Locate the cell with the specified text and output its (x, y) center coordinate. 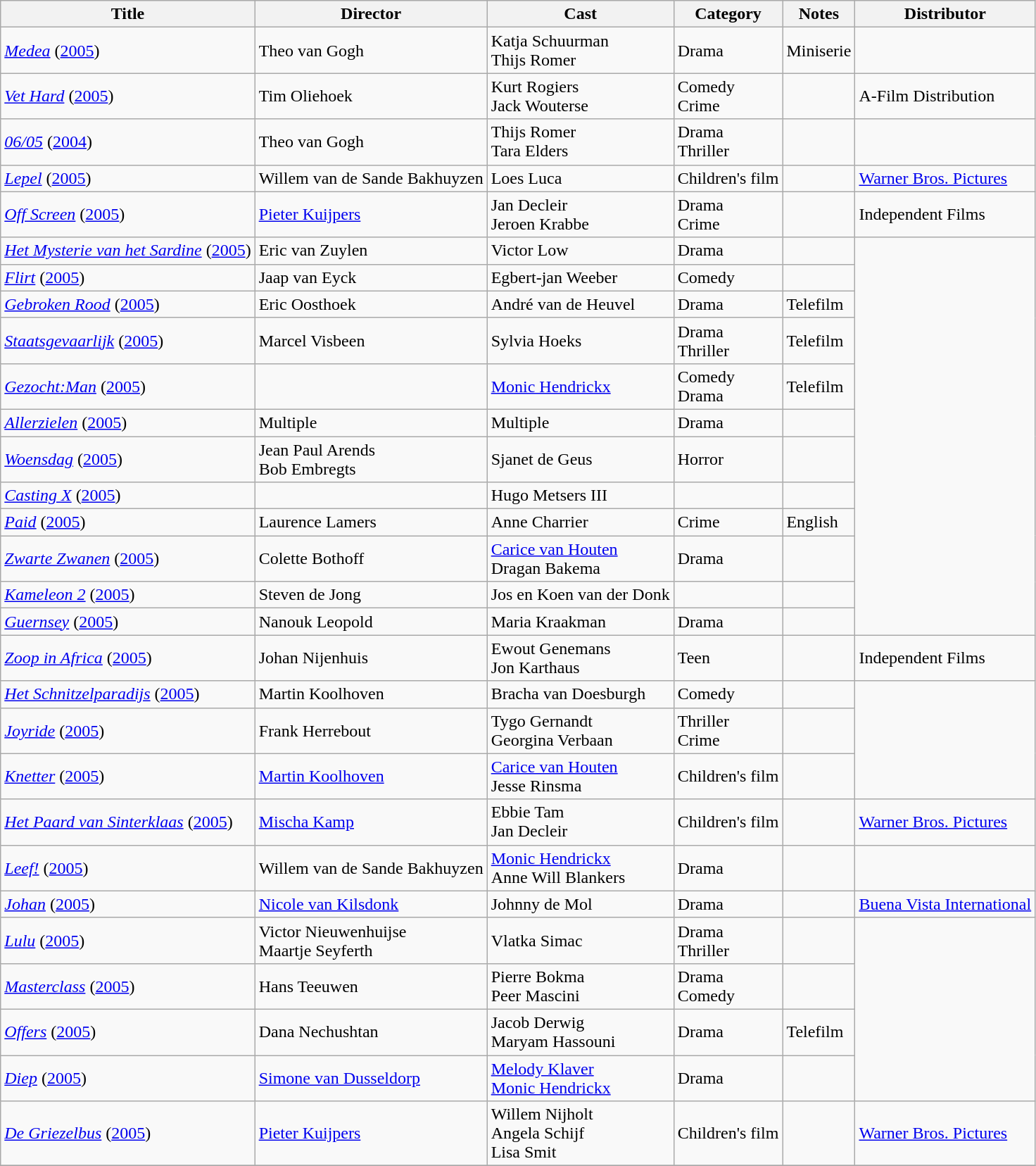
ComedyDrama (728, 386)
Joyride (2005) (128, 731)
Offers (2005) (128, 1032)
Tim Oliehoek (371, 96)
Gebroken Rood (2005) (128, 304)
Marcel Visbeen (371, 341)
Bracha van Doesburgh (580, 694)
A-Film Distribution (945, 96)
Pierre BokmaPeer Mascini (580, 986)
Category (728, 14)
Jos en Koen van der Donk (580, 595)
Guernsey (2005) (128, 622)
Johan (2005) (128, 904)
Sjanet de Geus (580, 459)
Hugo Metsers III (580, 496)
Frank Herrebout (371, 731)
Carice van HoutenJesse Rinsma (580, 776)
Medea (2005) (128, 51)
Hans Teeuwen (371, 986)
Notes (819, 14)
ComedyCrime (728, 96)
Egbert-jan Weeber (580, 277)
Maria Kraakman (580, 622)
Distributor (945, 14)
Zwarte Zwanen (2005) (128, 559)
Crime (728, 522)
Mischa Kamp (371, 822)
Loes Luca (580, 178)
Jan DecleirJeroen Krabbe (580, 214)
Cast (580, 14)
Title (128, 14)
Dana Nechushtan (371, 1032)
Staatsgevaarlijk (2005) (128, 341)
Nicole van Kilsdonk (371, 904)
Het Schnitzelparadijs (2005) (128, 694)
Woensdag (2005) (128, 459)
Nanouk Leopold (371, 622)
DramaComedy (728, 986)
Steven de Jong (371, 595)
Thijs RomerTara Elders (580, 142)
ThrillerCrime (728, 731)
Het Paard van Sinterklaas (2005) (128, 822)
Kameleon 2 (2005) (128, 595)
Johan Nijenhuis (371, 658)
Masterclass (2005) (128, 986)
Vlatka Simac (580, 941)
Colette Bothoff (371, 559)
Anne Charrier (580, 522)
Ewout GenemansJon Karthaus (580, 658)
Miniserie (819, 51)
Director (371, 14)
Het Mysterie van het Sardine (2005) (128, 251)
Lepel (2005) (128, 178)
Gezocht:Man (2005) (128, 386)
Zoop in Africa (2005) (128, 658)
Simone van Dusseldorp (371, 1077)
Leef! (2005) (128, 867)
Victor Low (580, 251)
English (819, 522)
Allerzielen (2005) (128, 422)
Monic HendrickxAnne Will Blankers (580, 867)
Off Screen (2005) (128, 214)
Knetter (2005) (128, 776)
André van de Heuvel (580, 304)
Eric Oosthoek (371, 304)
Laurence Lamers (371, 522)
Willem NijholtAngela SchijfLisa Smit (580, 1134)
Ebbie TamJan Decleir (580, 822)
Carice van HoutenDragan Bakema (580, 559)
Kurt RogiersJack Wouterse (580, 96)
Eric van Zuylen (371, 251)
Victor NieuwenhuijseMaartje Seyferth (371, 941)
Paid (2005) (128, 522)
Diep (2005) (128, 1077)
Jean Paul ArendsBob Embregts (371, 459)
Buena Vista International (945, 904)
Jacob DerwigMaryam Hassouni (580, 1032)
Tygo GernandtGeorgina Verbaan (580, 731)
Melody KlaverMonic Hendrickx (580, 1077)
DramaCrime (728, 214)
Lulu (2005) (128, 941)
Johnny de Mol (580, 904)
De Griezelbus (2005) (128, 1134)
Casting X (2005) (128, 496)
06/05 (2004) (128, 142)
Flirt (2005) (128, 277)
Sylvia Hoeks (580, 341)
Monic Hendrickx (580, 386)
Jaap van Eyck (371, 277)
Vet Hard (2005) (128, 96)
Katja SchuurmanThijs Romer (580, 51)
Horror (728, 459)
Teen (728, 658)
